From the cell containing the given text, extract its center point as (X, Y) coordinate. 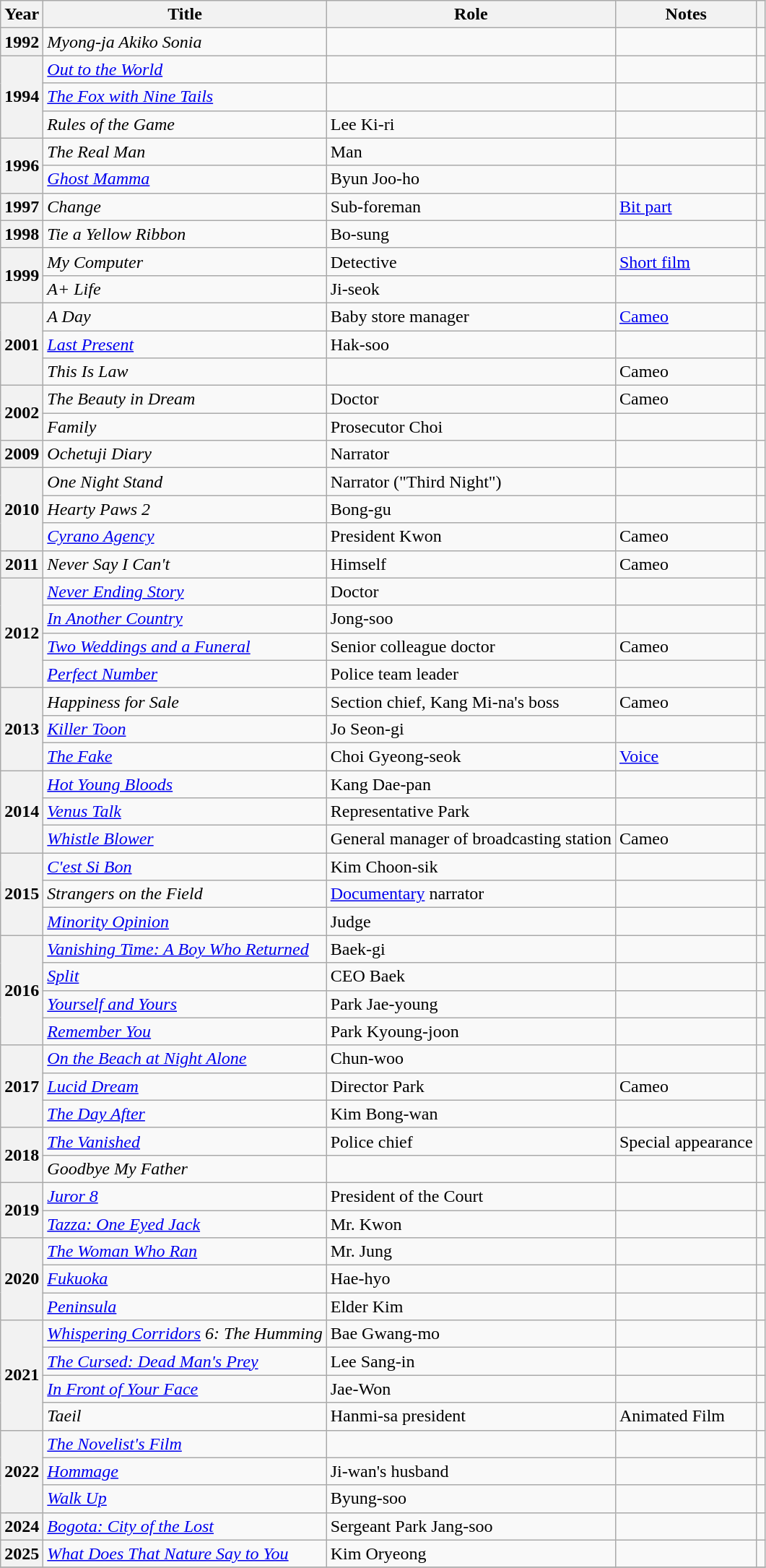
Perfect Number (185, 674)
1999 (22, 275)
Last Present (185, 345)
Narrator ("Third Night") (471, 482)
The Beauty in Dream (185, 399)
2020 (22, 1279)
Himself (471, 564)
Bo-sung (471, 234)
1997 (22, 207)
In Another Country (185, 619)
Killer Toon (185, 729)
Ji-seok (471, 289)
Jae-Won (471, 1389)
1998 (22, 234)
Representative Park (471, 812)
Police team leader (471, 674)
Ghost Mamma (185, 179)
Lee Ki-ri (471, 124)
Juror 8 (185, 1196)
Taeil (185, 1416)
On the Beach at Night Alone (185, 1059)
Change (185, 207)
2025 (22, 1554)
A+ Life (185, 289)
Narrator (471, 454)
Judge (471, 922)
The Vanished (185, 1141)
Tazza: One Eyed Jack (185, 1224)
One Night Stand (185, 482)
Bogota: City of the Lost (185, 1526)
The Cursed: Dead Man's Prey (185, 1361)
Bong-gu (471, 509)
1992 (22, 42)
Whistle Blower (185, 839)
Happiness for Sale (185, 701)
Yourself and Yours (185, 1004)
Out to the World (185, 69)
Title (185, 14)
Ji-wan's husband (471, 1471)
The Day After (185, 1114)
Bit part (686, 207)
Hommage (185, 1471)
Hot Young Bloods (185, 784)
Sergeant Park Jang-soo (471, 1526)
Role (471, 14)
Prosecutor Choi (471, 427)
Rules of the Game (185, 124)
Choi Gyeong-seok (471, 756)
The Fox with Nine Tails (185, 97)
Lee Sang-in (471, 1361)
Voice (686, 756)
Peninsula (185, 1307)
2024 (22, 1526)
Chun-woo (471, 1059)
Kang Dae-pan (471, 784)
In Front of Your Face (185, 1389)
Two Weddings and a Funeral (185, 646)
Venus Talk (185, 812)
Tie a Yellow Ribbon (185, 234)
Byun Joo-ho (471, 179)
Year (22, 14)
Strangers on the Field (185, 894)
1994 (22, 97)
Park Jae-young (471, 1004)
President of the Court (471, 1196)
2001 (22, 344)
2009 (22, 454)
Hak-soo (471, 345)
General manager of broadcasting station (471, 839)
Jo Seon-gi (471, 729)
Never Say I Can't (185, 564)
Mr. Kwon (471, 1224)
Lucid Dream (185, 1086)
Mr. Jung (471, 1252)
Short film (686, 261)
Kim Bong-wan (471, 1114)
President Kwon (471, 537)
CEO Baek (471, 976)
Ochetuji Diary (185, 454)
What Does That Nature Say to You (185, 1554)
Whispering Corridors 6: The Humming (185, 1334)
The Woman Who Ran (185, 1252)
Kim Oryeong (471, 1554)
Family (185, 427)
Park Kyoung-joon (471, 1031)
Hearty Paws 2 (185, 509)
2011 (22, 564)
The Novelist's Film (185, 1444)
2016 (22, 990)
2021 (22, 1375)
2012 (22, 633)
Goodbye My Father (185, 1169)
Notes (686, 14)
Man (471, 152)
Hanmi-sa president (471, 1416)
The Real Man (185, 152)
Never Ending Story (185, 592)
Split (185, 976)
Fukuoka (185, 1279)
Remember You (185, 1031)
A Day (185, 316)
Special appearance (686, 1141)
My Computer (185, 261)
Hae-hyo (471, 1279)
2013 (22, 729)
2019 (22, 1210)
Documentary narrator (471, 894)
2014 (22, 811)
Walk Up (185, 1499)
2002 (22, 413)
1996 (22, 165)
2022 (22, 1471)
Detective (471, 261)
Police chief (471, 1141)
2010 (22, 509)
2015 (22, 894)
2018 (22, 1155)
Animated Film (686, 1416)
Baek-gi (471, 949)
C'est Si Bon (185, 867)
This Is Law (185, 372)
Vanishing Time: A Boy Who Returned (185, 949)
Cyrano Agency (185, 537)
Bae Gwang-mo (471, 1334)
Kim Choon-sik (471, 867)
Director Park (471, 1086)
Byung-soo (471, 1499)
Sub-foreman (471, 207)
2017 (22, 1086)
Minority Opinion (185, 922)
The Fake (185, 756)
Baby store manager (471, 316)
Section chief, Kang Mi-na's boss (471, 701)
Myong-ja Akiko Sonia (185, 42)
Elder Kim (471, 1307)
Jong-soo (471, 619)
Senior colleague doctor (471, 646)
